For the text-containing cell, return its midpoint in (x, y) coordinate format. 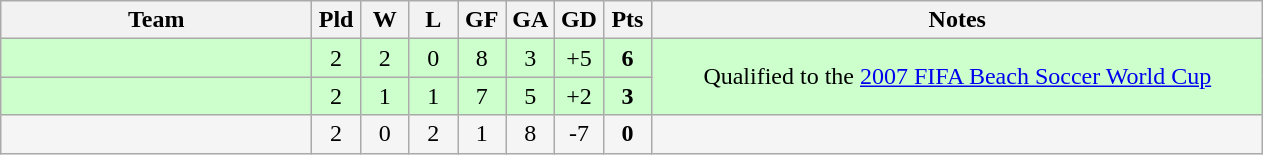
GD (580, 20)
Qualified to the 2007 FIFA Beach Soccer World Cup (958, 77)
+5 (580, 58)
W (384, 20)
7 (482, 96)
Team (156, 20)
GF (482, 20)
-7 (580, 134)
L (434, 20)
5 (530, 96)
Notes (958, 20)
+2 (580, 96)
6 (628, 58)
Pts (628, 20)
Pld (336, 20)
GA (530, 20)
